Output the (x, y) coordinate of the center of the cell containing the given text.  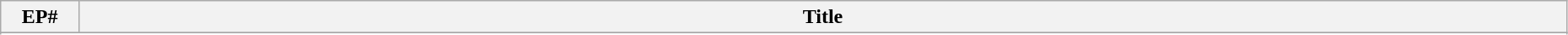
EP# (40, 17)
Title (823, 17)
